Determine the (X, Y) coordinate at the center of the cell enclosing the given text.  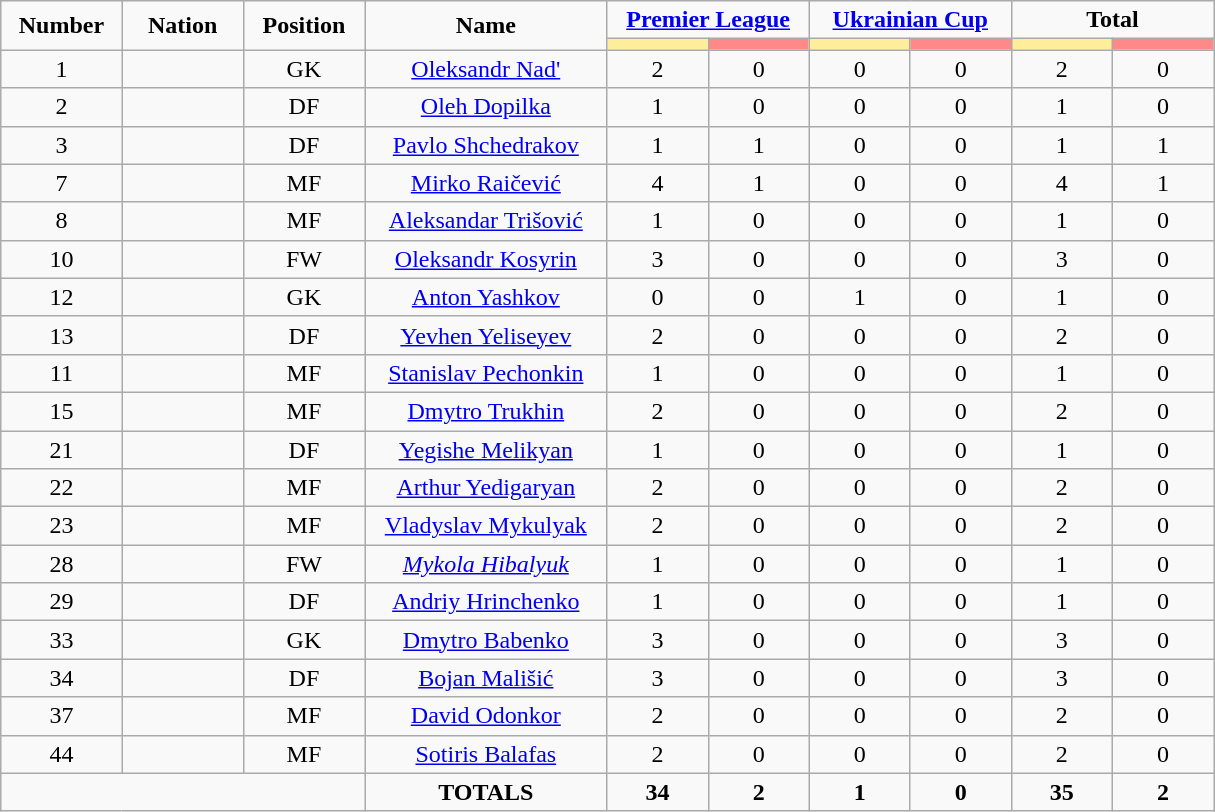
44 (62, 754)
Name (486, 26)
Anton Yashkov (486, 297)
Vladyslav Mykulyak (486, 526)
12 (62, 297)
Yegishe Melikyan (486, 449)
Dmytro Trukhin (486, 411)
Dmytro Babenko (486, 640)
Oleksandr Kosyrin (486, 259)
Andriy Hrinchenko (486, 602)
29 (62, 602)
Pavlo Shchedrakov (486, 145)
Mykola Hibalyuk (486, 564)
Number (62, 26)
Stanislav Pechonkin (486, 373)
Yevhen Yeliseyev (486, 335)
28 (62, 564)
Ukrainian Cup (910, 20)
Sotiris Balafas (486, 754)
11 (62, 373)
33 (62, 640)
15 (62, 411)
Total (1112, 20)
Oleh Dopilka (486, 107)
22 (62, 488)
37 (62, 716)
8 (62, 221)
TOTALS (486, 792)
21 (62, 449)
David Odonkor (486, 716)
23 (62, 526)
35 (1062, 792)
Nation (182, 26)
13 (62, 335)
Premier League (708, 20)
Oleksandr Nad' (486, 69)
10 (62, 259)
Bojan Mališić (486, 678)
7 (62, 183)
Position (304, 26)
Aleksandar Trišović (486, 221)
Arthur Yedigaryan (486, 488)
Mirko Raičević (486, 183)
